From the cell containing the given text, extract its center point as [X, Y] coordinate. 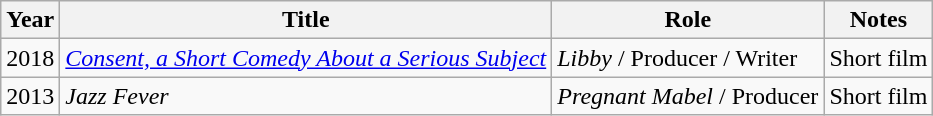
Notes [878, 20]
2018 [30, 58]
Libby / Producer / Writer [688, 58]
Title [306, 20]
Year [30, 20]
Pregnant Mabel / Producer [688, 96]
2013 [30, 96]
Role [688, 20]
Jazz Fever [306, 96]
Consent, a Short Comedy About a Serious Subject [306, 58]
